Return (x, y) of the center of cell containing provided text 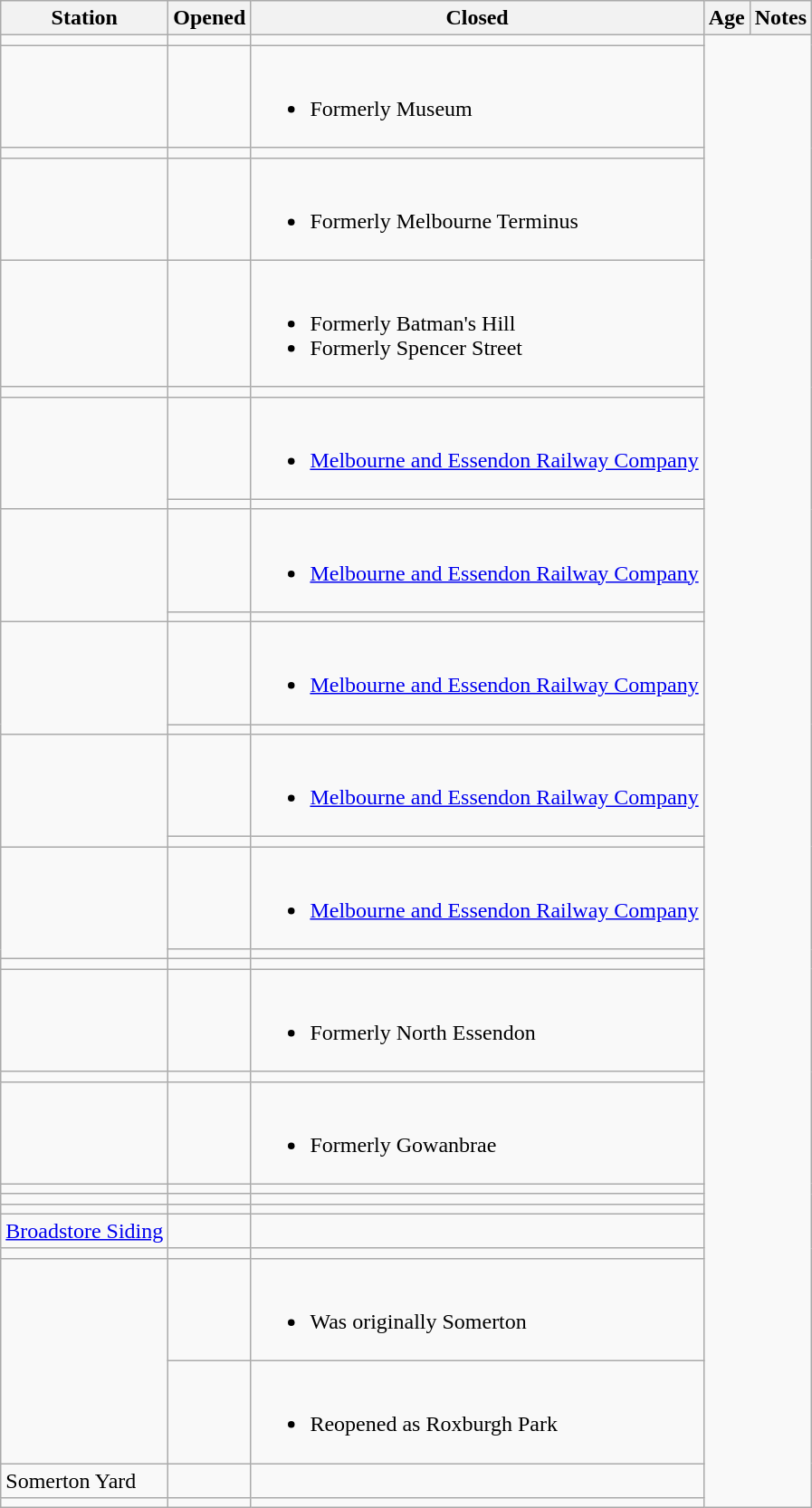
Station (85, 18)
Formerly North Essendon (477, 1020)
Age (726, 18)
Was originally Somerton (477, 1310)
Broadstore Siding (85, 1231)
Formerly Museum (477, 96)
Somerton Yard (85, 1481)
Formerly Batman's HillFormerly Spencer Street (477, 323)
Notes (780, 18)
Formerly Gowanbrae (477, 1132)
Reopened as Roxburgh Park (477, 1411)
Closed (477, 18)
Formerly Melbourne Terminus (477, 208)
Opened (210, 18)
